Return the (X, Y) coordinate for the center point of the cell that contains the specified text.  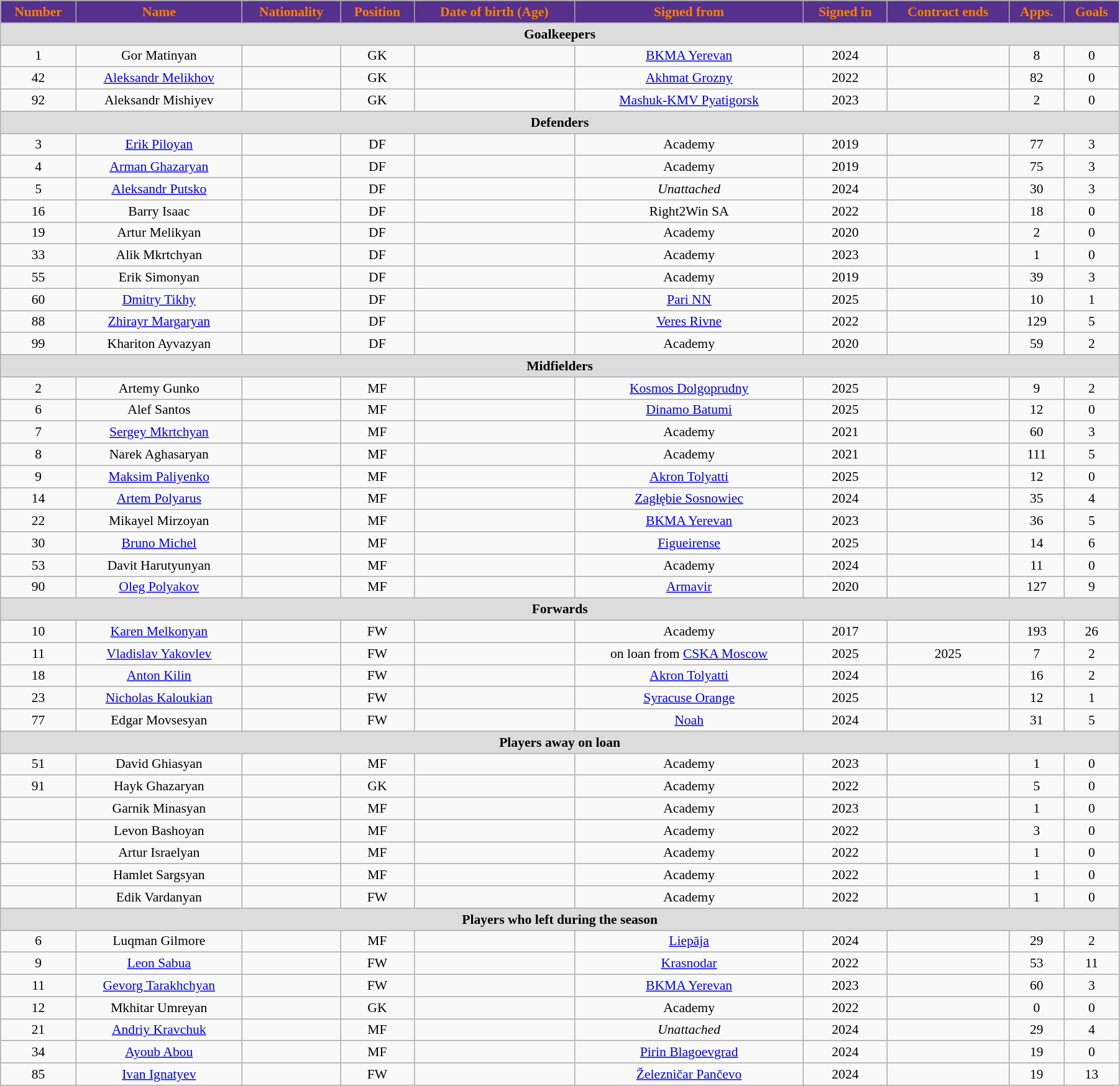
Andriy Kravchuk (159, 1030)
59 (1037, 344)
Akhmat Grozny (689, 78)
111 (1037, 455)
Narek Aghasaryan (159, 455)
99 (39, 344)
David Ghiasyan (159, 764)
Edgar Movsesyan (159, 720)
Levon Bashoyan (159, 831)
Davit Harutyunyan (159, 565)
51 (39, 764)
Aleksandr Mishiyev (159, 101)
23 (39, 698)
26 (1091, 632)
Right2Win SA (689, 211)
Syracuse Orange (689, 698)
Karen Melkonyan (159, 632)
13 (1091, 1074)
88 (39, 322)
34 (39, 1052)
31 (1037, 720)
Signed in (845, 12)
75 (1037, 167)
Position (377, 12)
Garnik Minasyan (159, 809)
193 (1037, 632)
Pari NN (689, 299)
Goalkeepers (560, 34)
127 (1037, 587)
Železničar Pančevo (689, 1074)
Luqman Gilmore (159, 941)
Edik Vardanyan (159, 897)
39 (1037, 278)
Leon Sabua (159, 964)
Artem Polyarus (159, 499)
Gevorg Tarakhchyan (159, 986)
2017 (845, 632)
35 (1037, 499)
Veres Rivne (689, 322)
Hamlet Sargsyan (159, 875)
Artur Israelyan (159, 853)
Khariton Ayvazyan (159, 344)
Dmitry Tikhy (159, 299)
Nicholas Kaloukian (159, 698)
91 (39, 787)
Midfielders (560, 366)
Bruno Michel (159, 543)
Alik Mkrtchyan (159, 255)
Signed from (689, 12)
Gor Matinyan (159, 56)
Zhirayr Margaryan (159, 322)
Artur Melikyan (159, 233)
82 (1037, 78)
Players who left during the season (560, 919)
Goals (1091, 12)
Dinamo Batumi (689, 410)
Hayk Ghazaryan (159, 787)
Ayoub Abou (159, 1052)
42 (39, 78)
Barry Isaac (159, 211)
Date of birth (Age) (494, 12)
Noah (689, 720)
90 (39, 587)
85 (39, 1074)
Oleg Polyakov (159, 587)
Erik Piloyan (159, 145)
Erik Simonyan (159, 278)
Name (159, 12)
Figueirense (689, 543)
Ivan Ignatyev (159, 1074)
Kosmos Dolgoprudny (689, 388)
129 (1037, 322)
Defenders (560, 122)
Arman Ghazaryan (159, 167)
92 (39, 101)
36 (1037, 521)
21 (39, 1030)
Players away on loan (560, 742)
Mashuk-KMV Pyatigorsk (689, 101)
Krasnodar (689, 964)
Mikayel Mirzoyan (159, 521)
Aleksandr Melikhov (159, 78)
Anton Kilin (159, 676)
Forwards (560, 609)
Alef Santos (159, 410)
Aleksandr Putsko (159, 189)
22 (39, 521)
55 (39, 278)
Maksim Paliyenko (159, 477)
Contract ends (948, 12)
Pirin Blagoevgrad (689, 1052)
Artemy Gunko (159, 388)
Nationality (291, 12)
Number (39, 12)
Zagłębie Sosnowiec (689, 499)
Apps. (1037, 12)
33 (39, 255)
Sergey Mkrtchyan (159, 432)
on loan from CSKA Moscow (689, 654)
Liepāja (689, 941)
Armavir (689, 587)
Vladislav Yakovlev (159, 654)
Mkhitar Umreyan (159, 1008)
